Find where the given text appears and provide that cell's center as [x, y] coordinate. 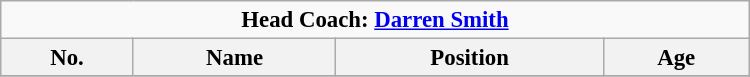
Head Coach: Darren Smith [375, 20]
Position [470, 58]
Age [676, 58]
No. [67, 58]
Name [234, 58]
